Return the (X, Y) coordinate for the center point of the cell that contains the specified text.  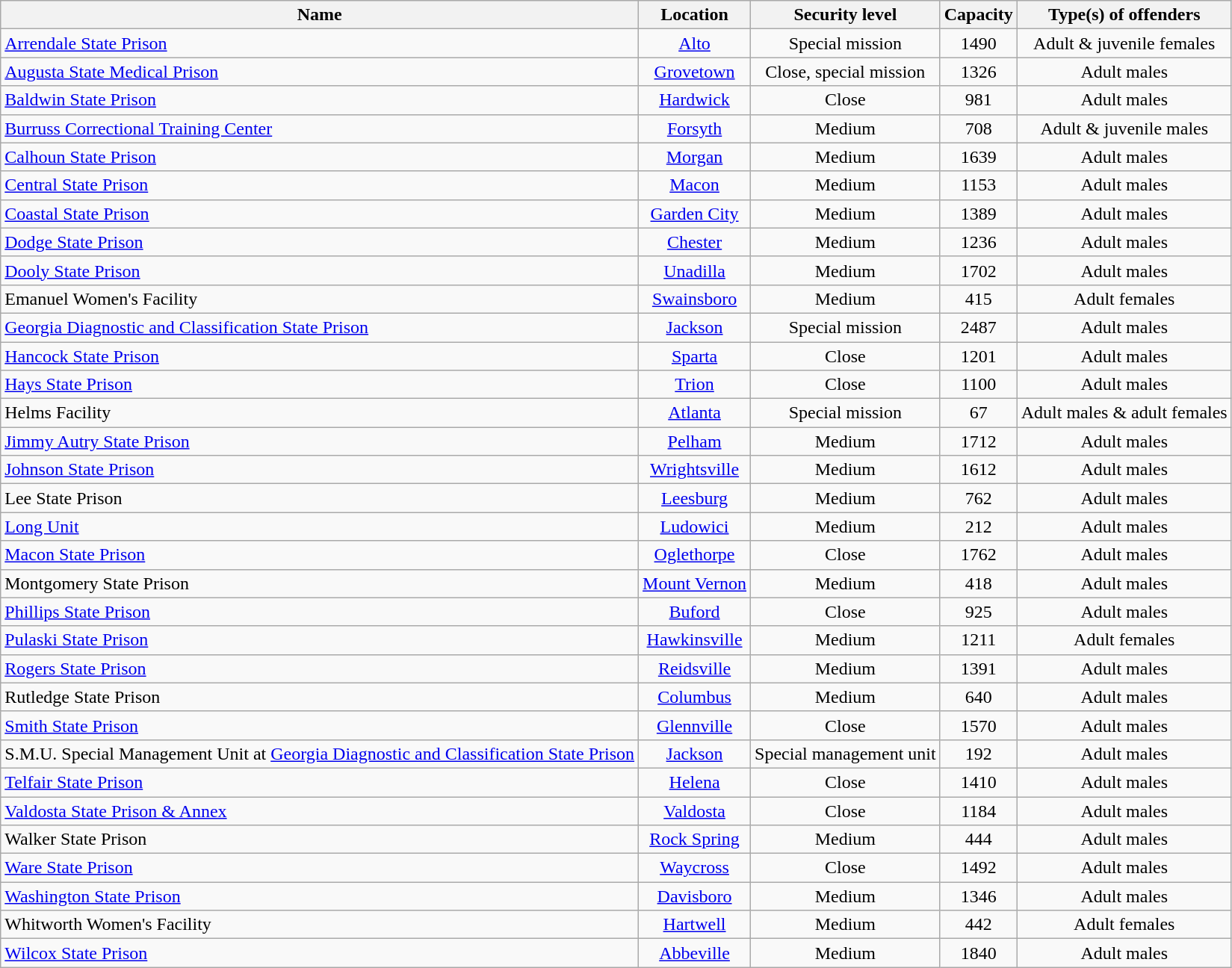
Davisboro (695, 896)
S.M.U. Special Management Unit at Georgia Diagnostic and Classification State Prison (320, 754)
Morgan (695, 157)
Ludowici (695, 527)
Location (695, 15)
Johnson State Prison (320, 470)
Alto (695, 43)
Helena (695, 782)
Hardwick (695, 100)
Buford (695, 612)
1410 (979, 782)
1346 (979, 896)
Phillips State Prison (320, 612)
Lee State Prison (320, 498)
Washington State Prison (320, 896)
Glennville (695, 725)
Hays State Prison (320, 385)
Rogers State Prison (320, 668)
1201 (979, 356)
Valdosta (695, 810)
1492 (979, 868)
418 (979, 583)
1570 (979, 725)
Walker State Prison (320, 840)
Telfair State Prison (320, 782)
Abbeville (695, 953)
Name (320, 15)
Baldwin State Prison (320, 100)
1840 (979, 953)
1712 (979, 441)
Central State Prison (320, 185)
Valdosta State Prison & Annex (320, 810)
Whitworth Women's Facility (320, 925)
Forsyth (695, 128)
762 (979, 498)
415 (979, 299)
Sparta (695, 356)
981 (979, 100)
Garden City (695, 214)
Capacity (979, 15)
1389 (979, 214)
Type(s) of offenders (1124, 15)
Rutledge State Prison (320, 697)
Special management unit (846, 754)
1236 (979, 242)
Calhoun State Prison (320, 157)
Hartwell (695, 925)
Adult & juvenile females (1124, 43)
Arrendale State Prison (320, 43)
Atlanta (695, 413)
Close, special mission (846, 72)
Long Unit (320, 527)
Emanuel Women's Facility (320, 299)
1639 (979, 157)
Georgia Diagnostic and Classification State Prison (320, 327)
1326 (979, 72)
925 (979, 612)
1490 (979, 43)
Oglethorpe (695, 555)
Wrightsville (695, 470)
1100 (979, 385)
Augusta State Medical Prison (320, 72)
Pulaski State Prison (320, 640)
Rock Spring (695, 840)
Trion (695, 385)
Adult males & adult females (1124, 413)
1702 (979, 270)
Mount Vernon (695, 583)
Hancock State Prison (320, 356)
Adult & juvenile males (1124, 128)
2487 (979, 327)
212 (979, 527)
708 (979, 128)
Columbus (695, 697)
Jimmy Autry State Prison (320, 441)
Burruss Correctional Training Center (320, 128)
1391 (979, 668)
Grovetown (695, 72)
1211 (979, 640)
Pelham (695, 441)
192 (979, 754)
1184 (979, 810)
Ware State Prison (320, 868)
Waycross (695, 868)
Reidsville (695, 668)
Swainsboro (695, 299)
Security level (846, 15)
1612 (979, 470)
640 (979, 697)
Dooly State Prison (320, 270)
Smith State Prison (320, 725)
Unadilla (695, 270)
Macon State Prison (320, 555)
Montgomery State Prison (320, 583)
Coastal State Prison (320, 214)
444 (979, 840)
Macon (695, 185)
Wilcox State Prison (320, 953)
1153 (979, 185)
Helms Facility (320, 413)
1762 (979, 555)
Hawkinsville (695, 640)
Dodge State Prison (320, 242)
442 (979, 925)
Leesburg (695, 498)
Chester (695, 242)
67 (979, 413)
